Determine the [X, Y] coordinate at the center of the cell enclosing the given text.  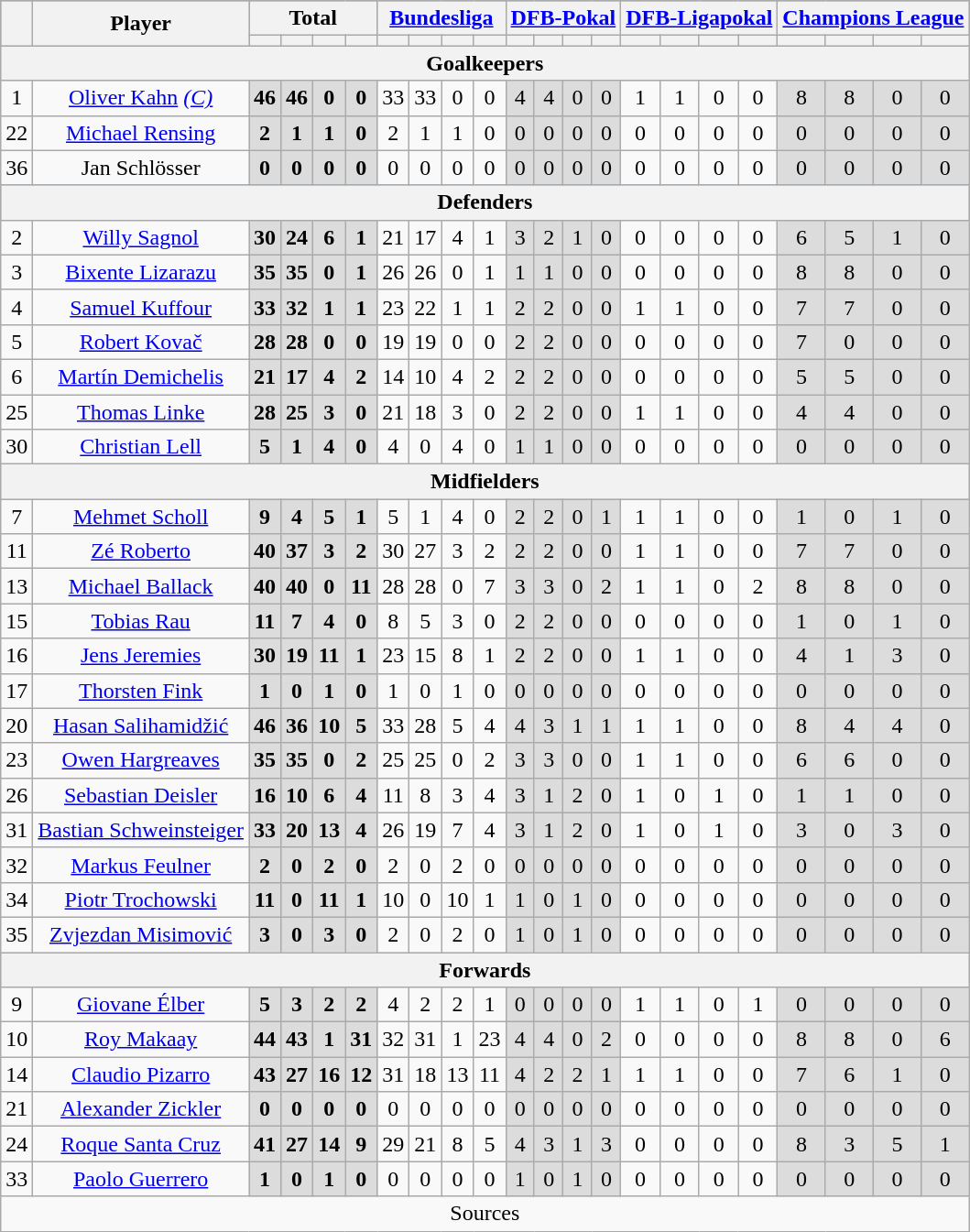
Martín Demichelis [141, 376]
Piotr Trochowski [141, 899]
Paolo Guerrero [141, 1179]
Giovane Élber [141, 1005]
Jens Jeremies [141, 656]
Roque Santa Cruz [141, 1144]
Defenders [485, 202]
Bixente Lizarazu [141, 272]
Zvjezdan Misimović [141, 934]
Zé Roberto [141, 551]
12 [361, 1074]
Tobias Rau [141, 621]
Oliver Kahn (C) [141, 98]
Bastian Schweinsteiger [141, 830]
Mehmet Scholl [141, 517]
Alexander Zickler [141, 1109]
Claudio Pizarro [141, 1074]
Player [141, 24]
29 [394, 1144]
Markus Feulner [141, 865]
DFB-Pokal [563, 18]
Michael Ballack [141, 586]
Sebastian Deisler [141, 795]
41 [266, 1144]
Thomas Linke [141, 411]
Samuel Kuffour [141, 307]
Michael Rensing [141, 133]
Goalkeepers [485, 63]
Forwards [485, 970]
Sources [485, 1214]
Christian Lell [141, 447]
Total [313, 18]
Willy Sagnol [141, 237]
34 [16, 899]
DFB-Ligapokal [700, 18]
44 [266, 1040]
Owen Hargreaves [141, 760]
Hasan Salihamidžić [141, 725]
Thorsten Fink [141, 691]
Jan Schlösser [141, 168]
Bundesliga [441, 18]
37 [297, 551]
Champions League [874, 18]
Midfielders [485, 482]
Roy Makaay [141, 1040]
Robert Kovač [141, 342]
